Detect which cell encompasses the target text, then output its (X, Y) center coordinate. 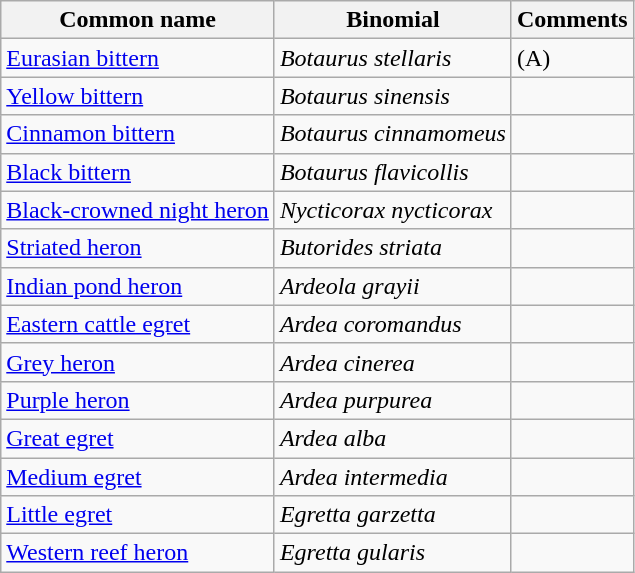
Egretta garzetta (392, 515)
Western reef heron (138, 553)
Nycticorax nycticorax (392, 210)
Comments (572, 20)
Common name (138, 20)
Egretta gularis (392, 553)
Yellow bittern (138, 96)
Ardea coromandus (392, 324)
Eurasian bittern (138, 58)
Purple heron (138, 400)
Striated heron (138, 248)
Black-crowned night heron (138, 210)
Botaurus flavicollis (392, 172)
Botaurus cinnamomeus (392, 134)
Ardea purpurea (392, 400)
Ardea cinerea (392, 362)
Medium egret (138, 477)
Black bittern (138, 172)
Great egret (138, 438)
Grey heron (138, 362)
Cinnamon bittern (138, 134)
Botaurus sinensis (392, 96)
Eastern cattle egret (138, 324)
Indian pond heron (138, 286)
Little egret (138, 515)
Botaurus stellaris (392, 58)
Ardeola grayii (392, 286)
Ardea intermedia (392, 477)
Ardea alba (392, 438)
(A) (572, 58)
Butorides striata (392, 248)
Binomial (392, 20)
